Find where the given text appears and provide that cell's center as [x, y] coordinate. 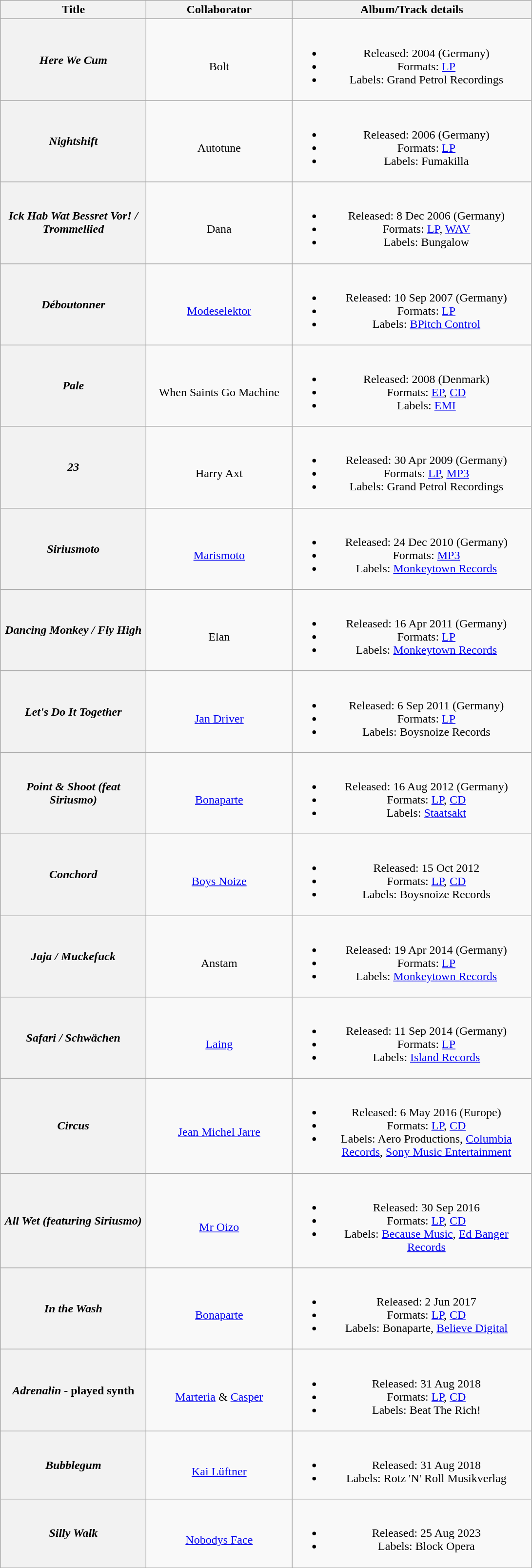
Déboutonner [73, 304]
Released: 2008 (Denmark)Formats: EP, CDLabels: EMI [412, 385]
Bubblegum [73, 1465]
Anstam [219, 956]
Marismoto [219, 548]
Ick Hab Wat Bessret Vor! / Trommellied [73, 222]
Pale [73, 385]
Jean Michel Jarre [219, 1126]
In the Wash [73, 1308]
Released: 16 Apr 2011 (Germany)Formats: LPLabels: Monkeytown Records [412, 630]
Released: 31 Aug 2018Labels: Rotz 'N' Roll Musikverlag [412, 1465]
Jan Driver [219, 711]
Released: 2006 (Germany)Formats: LPLabels: Fumakilla [412, 141]
Let's Do It Together [73, 711]
Harry Axt [219, 467]
Circus [73, 1126]
Elan [219, 630]
Nightshift [73, 141]
Released: 2004 (Germany)Formats: LPLabels: Grand Petrol Recordings [412, 60]
Released: 25 Aug 2023Labels: Block Opera [412, 1533]
Here We Cum [73, 60]
When Saints Go Machine [219, 385]
Released: 30 Apr 2009 (Germany)Formats: LP, MP3Labels: Grand Petrol Recordings [412, 467]
Mr Oizo [219, 1221]
Released: 16 Aug 2012 (Germany)Formats: LP, CDLabels: Staatsakt [412, 793]
Released: 15 Oct 2012Formats: LP, CDLabels: Boysnoize Records [412, 874]
Siriusmoto [73, 548]
Kai Lüftner [219, 1465]
Bolt [219, 60]
Released: 24 Dec 2010 (Germany)Formats: MP3Labels: Monkeytown Records [412, 548]
Title [73, 10]
Released: 2 Jun 2017Formats: LP, CDLabels: Bonaparte, Believe Digital [412, 1308]
Nobodys Face [219, 1533]
Collaborator [219, 10]
Point & Shoot (feat Siriusmo) [73, 793]
Jaja / Muckefuck [73, 956]
Dana [219, 222]
Released: 10 Sep 2007 (Germany)Formats: LPLabels: BPitch Control [412, 304]
Dancing Monkey / Fly High [73, 630]
Safari / Schwächen [73, 1038]
Released: 30 Sep 2016Formats: LP, CDLabels: Because Music, Ed Banger Records [412, 1221]
Boys Noize [219, 874]
Released: 6 Sep 2011 (Germany)Formats: LPLabels: Boysnoize Records [412, 711]
Released: 31 Aug 2018Formats: LP, CDLabels: Beat The Rich! [412, 1390]
Marteria & Casper [219, 1390]
Silly Walk [73, 1533]
Album/Track details [412, 10]
Conchord [73, 874]
Released: 19 Apr 2014 (Germany)Formats: LPLabels: Monkeytown Records [412, 956]
Released: 6 May 2016 (Europe)Formats: LP, CDLabels: Aero Productions, Columbia Records, Sony Music Entertainment [412, 1126]
Released: 11 Sep 2014 (Germany)Formats: LPLabels: Island Records [412, 1038]
Adrenalin - played synth [73, 1390]
Laing [219, 1038]
Autotune [219, 141]
23 [73, 467]
All Wet (featuring Siriusmo) [73, 1221]
Modeselektor [219, 304]
Released: 8 Dec 2006 (Germany)Formats: LP, WAVLabels: Bungalow [412, 222]
